Return [x, y] of the center of cell containing provided text 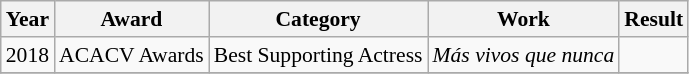
Award [132, 19]
Best Supporting Actress [318, 55]
ACACV Awards [132, 55]
Result [654, 19]
Más vivos que nunca [524, 55]
Year [28, 19]
Category [318, 19]
Work [524, 19]
2018 [28, 55]
